From the cell containing the given text, extract its center point as [x, y] coordinate. 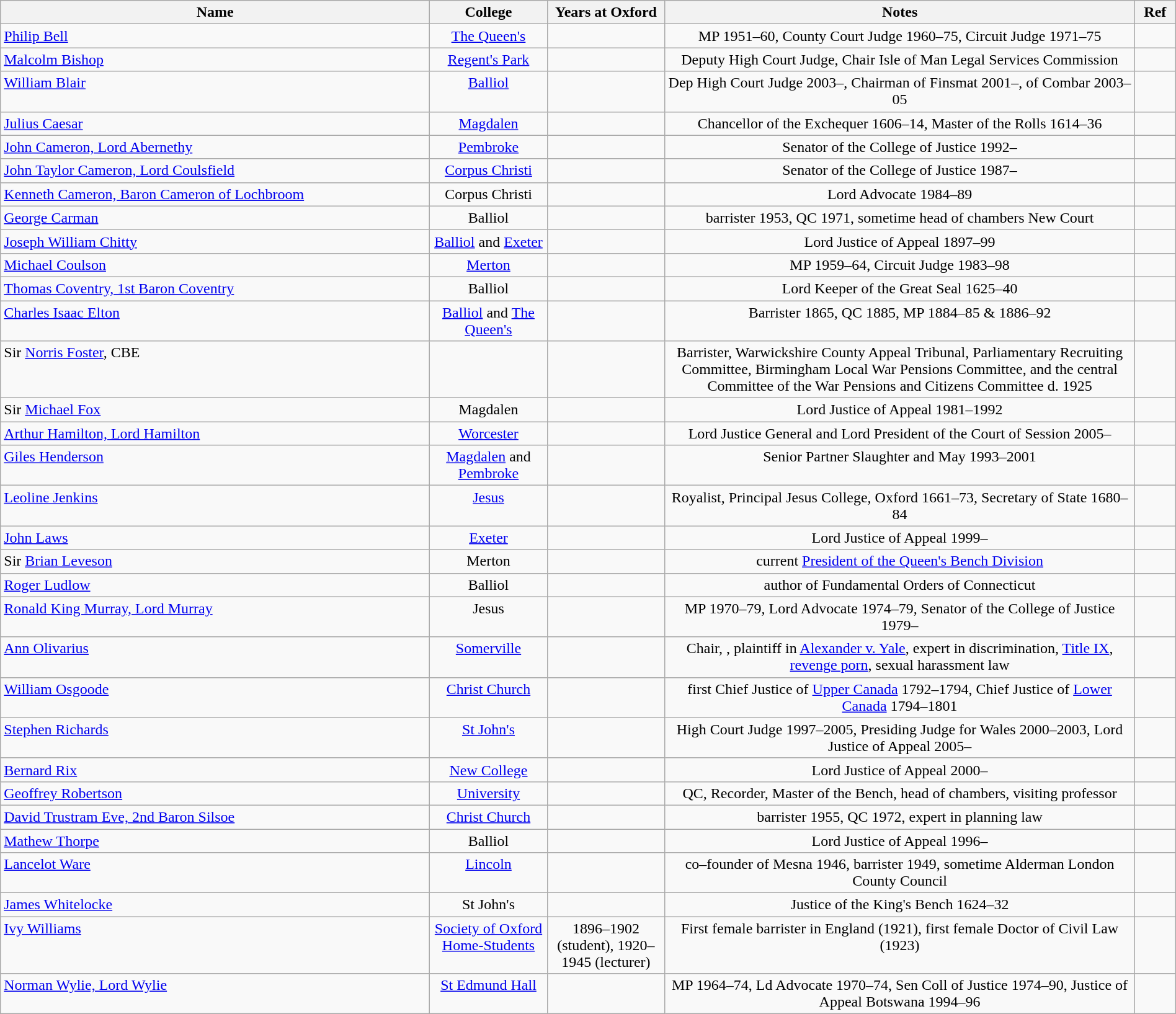
Mathew Thorpe [215, 840]
MP 1959–64, Circuit Judge 1983–98 [900, 265]
College [489, 12]
Name [215, 12]
Pembroke [489, 147]
MP 1951–60, County Court Judge 1960–75, Circuit Judge 1971–75 [900, 36]
Michael Coulson [215, 265]
Sir Michael Fox [215, 410]
William Osgoode [215, 697]
Regent's Park [489, 60]
Years at Oxford [605, 12]
The Queen's [489, 36]
Norman Wylie, Lord Wylie [215, 994]
Lord Keeper of the Great Seal 1625–40 [900, 288]
John Laws [215, 538]
Chancellor of the Exchequer 1606–14, Master of the Rolls 1614–36 [900, 123]
1896–1902 (student), 1920–1945 (lecturer) [605, 945]
first Chief Justice of Upper Canada 1792–1794, Chief Justice of Lower Canada 1794–1801 [900, 697]
David Trustram Eve, 2nd Baron Silsoe [215, 817]
Lord Justice of Appeal 1996– [900, 840]
John Cameron, Lord Abernethy [215, 147]
Barrister 1865, QC 1885, MP 1884–85 & 1886–92 [900, 320]
Joseph William Chitty [215, 241]
Balliol and The Queen's [489, 320]
author of Fundamental Orders of Connecticut [900, 585]
Ivy Williams [215, 945]
Sir Norris Foster, CBE [215, 370]
Worcester [489, 434]
Senior Partner Slaughter and May 1993–2001 [900, 465]
George Carman [215, 218]
Julius Caesar [215, 123]
Philip Bell [215, 36]
Sir Brian Leveson [215, 561]
Lord Justice of Appeal 1999– [900, 538]
Lancelot Ware [215, 873]
Chair, , plaintiff in Alexander v. Yale, expert in discrimination, Title IX, revenge porn, sexual harassment law [900, 657]
Ann Olivarius [215, 657]
Society of Oxford Home-Students [489, 945]
John Taylor Cameron, Lord Coulsfield [215, 171]
Kenneth Cameron, Baron Cameron of Lochbroom [215, 194]
QC, Recorder, Master of the Bench, head of chambers, visiting professor [900, 793]
Roger Ludlow [215, 585]
St Edmund Hall [489, 994]
Dep High Court Judge 2003–, Chairman of Finsmat 2001–, of Combar 2003–05 [900, 92]
Lincoln [489, 873]
Balliol and Exeter [489, 241]
Ronald King Murray, Lord Murray [215, 616]
MP 1964–74, Ld Advocate 1970–74, Sen Coll of Justice 1974–90, Justice of Appeal Botswana 1994–96 [900, 994]
Notes [900, 12]
High Court Judge 1997–2005, Presiding Judge for Wales 2000–2003, Lord Justice of Appeal 2005– [900, 738]
Senator of the College of Justice 1987– [900, 171]
Bernard Rix [215, 770]
New College [489, 770]
MP 1970–79, Lord Advocate 1974–79, Senator of the College of Justice 1979– [900, 616]
Thomas Coventry, 1st Baron Coventry [215, 288]
Charles Isaac Elton [215, 320]
University [489, 793]
Malcolm Bishop [215, 60]
Deputy High Court Judge, Chair Isle of Man Legal Services Commission [900, 60]
Geoffrey Robertson [215, 793]
Lord Advocate 1984–89 [900, 194]
Ref [1155, 12]
Stephen Richards [215, 738]
Royalist, Principal Jesus College, Oxford 1661–73, Secretary of State 1680–84 [900, 506]
current President of the Queen's Bench Division [900, 561]
Lord Justice of Appeal 2000– [900, 770]
Somerville [489, 657]
Arthur Hamilton, Lord Hamilton [215, 434]
Senator of the College of Justice 1992– [900, 147]
Giles Henderson [215, 465]
Lord Justice of Appeal 1981–1992 [900, 410]
Lord Justice General and Lord President of the Court of Session 2005– [900, 434]
Magdalen and Pembroke [489, 465]
barrister 1955, QC 1972, expert in planning law [900, 817]
First female barrister in England (1921), first female Doctor of Civil Law (1923) [900, 945]
Justice of the King's Bench 1624–32 [900, 905]
barrister 1953, QC 1971, sometime head of chambers New Court [900, 218]
co–founder of Mesna 1946, barrister 1949, sometime Alderman London County Council [900, 873]
Lord Justice of Appeal 1897–99 [900, 241]
Exeter [489, 538]
William Blair [215, 92]
James Whitelocke [215, 905]
Leoline Jenkins [215, 506]
